Locate the cell with the specified text and output its [x, y] center coordinate. 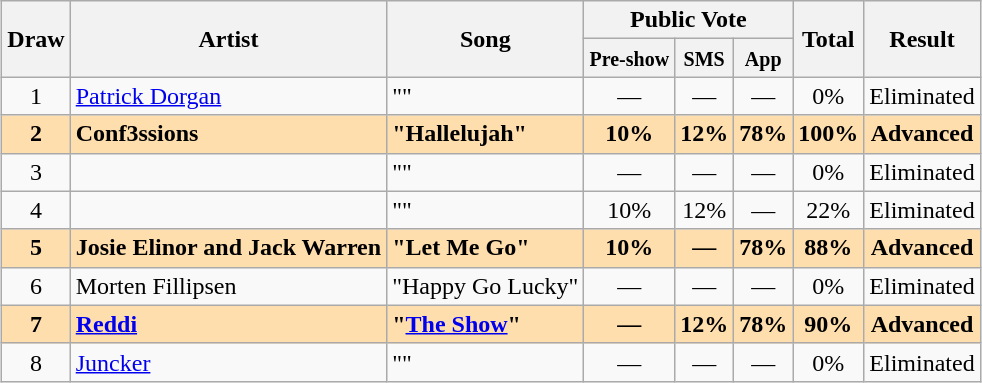
1 [36, 96]
Morten Fillipsen [228, 286]
90% [828, 324]
Josie Elinor and Jack Warren [228, 248]
Conf3ssions [228, 134]
Result [922, 39]
SMS [704, 58]
100% [828, 134]
8 [36, 362]
Artist [228, 39]
5 [36, 248]
"The Show" [486, 324]
Patrick Dorgan [228, 96]
Song [486, 39]
"Let Me Go" [486, 248]
"Hallelujah" [486, 134]
Juncker [228, 362]
App [764, 58]
Reddi [228, 324]
7 [36, 324]
"Happy Go Lucky" [486, 286]
Public Vote [688, 20]
3 [36, 172]
Draw [36, 39]
6 [36, 286]
Total [828, 39]
4 [36, 210]
22% [828, 210]
Pre-show [630, 58]
88% [828, 248]
2 [36, 134]
